Return [x, y] of the center of cell containing provided text 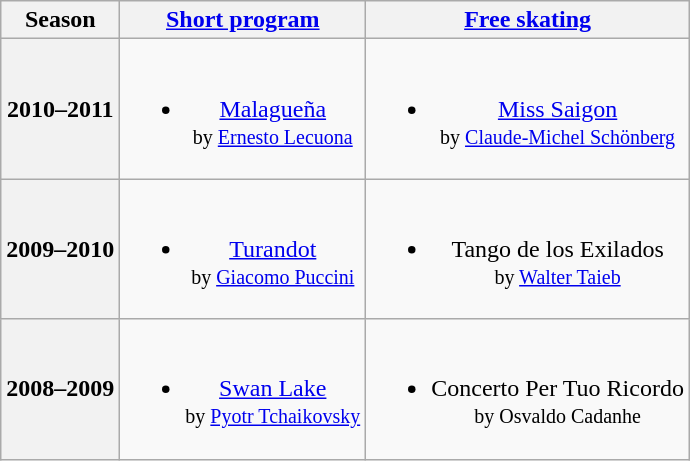
Swan Lake by Pyotr Tchaikovsky [243, 389]
2010–2011 [60, 109]
2008–2009 [60, 389]
2009–2010 [60, 249]
Tango de los Exilados by Walter Taieb [528, 249]
Miss Saigon by Claude-Michel Schönberg [528, 109]
Malagueña by Ernesto Lecuona [243, 109]
Season [60, 20]
Turandot by Giacomo Puccini [243, 249]
Short program [243, 20]
Concerto Per Tuo Ricordo by Osvaldo Cadanhe [528, 389]
Free skating [528, 20]
